Find where the given text appears and provide that cell's center as [X, Y] coordinate. 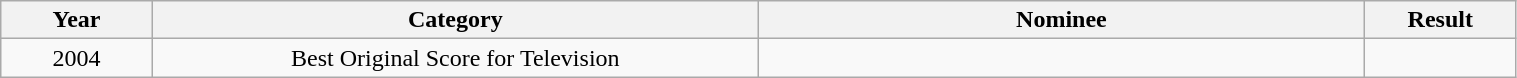
Result [1440, 20]
Best Original Score for Television [455, 58]
Category [455, 20]
Year [77, 20]
Nominee [1061, 20]
2004 [77, 58]
